Return [x, y] of the center of cell containing provided text 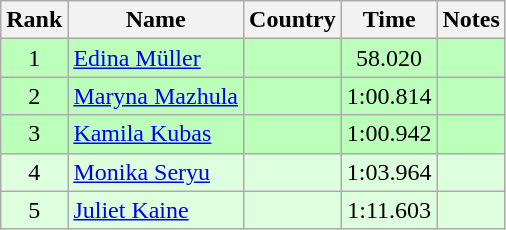
Edina Müller [156, 58]
1:11.603 [389, 210]
Maryna Mazhula [156, 96]
1 [34, 58]
1:00.814 [389, 96]
Country [293, 20]
3 [34, 134]
1:00.942 [389, 134]
Juliet Kaine [156, 210]
Rank [34, 20]
1:03.964 [389, 172]
5 [34, 210]
Kamila Kubas [156, 134]
Notes [471, 20]
4 [34, 172]
Time [389, 20]
Monika Seryu [156, 172]
58.020 [389, 58]
Name [156, 20]
2 [34, 96]
